For the text-containing cell, return its midpoint in [X, Y] coordinate format. 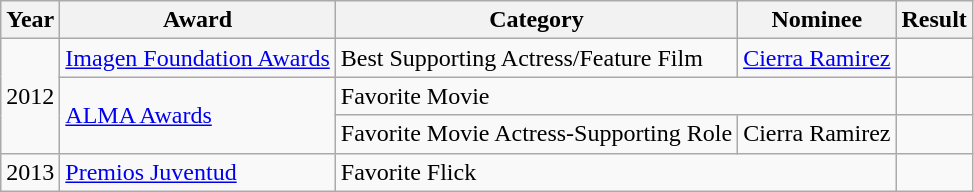
Premios Juventud [198, 172]
Favorite Flick [616, 172]
Best Supporting Actress/Feature Film [536, 58]
Result [934, 20]
Year [30, 20]
Favorite Movie [616, 96]
ALMA Awards [198, 115]
2012 [30, 96]
Nominee [817, 20]
Award [198, 20]
2013 [30, 172]
Category [536, 20]
Imagen Foundation Awards [198, 58]
Favorite Movie Actress-Supporting Role [536, 134]
